Find where the given text appears and provide that cell's center as [x, y] coordinate. 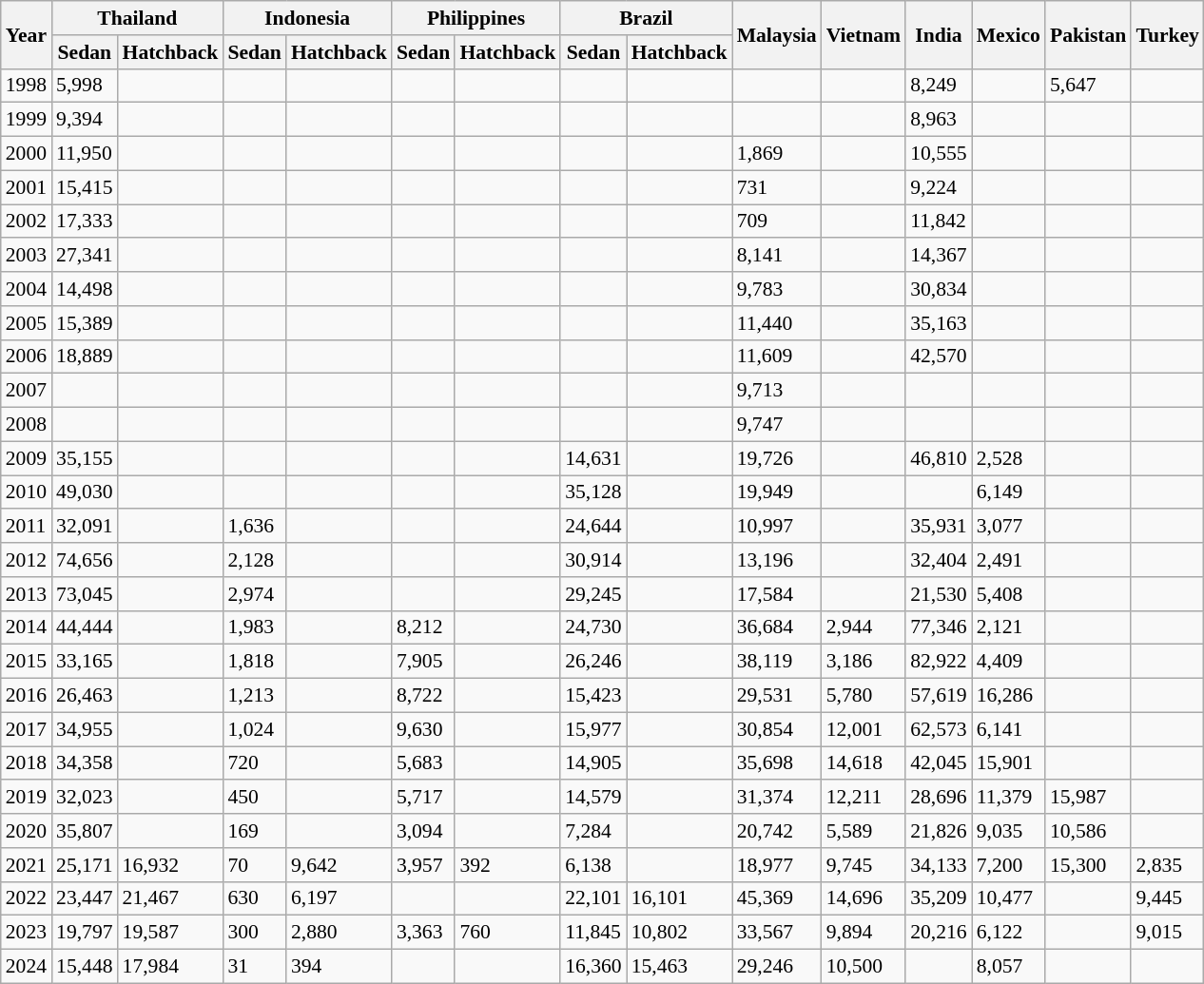
30,854 [777, 729]
709 [777, 222]
24,644 [593, 527]
49,030 [84, 492]
2010 [27, 492]
7,200 [1008, 865]
24,730 [593, 627]
38,119 [777, 662]
16,932 [171, 865]
2002 [27, 222]
2015 [27, 662]
Vietnam [864, 34]
6,138 [593, 865]
2017 [27, 729]
731 [777, 187]
35,698 [777, 763]
9,713 [777, 391]
450 [255, 798]
5,683 [424, 763]
3,363 [424, 933]
3,957 [424, 865]
9,630 [424, 729]
Pakistan [1088, 34]
32,023 [84, 798]
2,880 [339, 933]
2021 [27, 865]
6,141 [1008, 729]
45,369 [777, 898]
27,341 [84, 256]
34,133 [938, 865]
2,128 [255, 560]
1,024 [255, 729]
8,057 [1008, 967]
16,286 [1008, 696]
15,448 [84, 967]
Malaysia [777, 34]
1,636 [255, 527]
2013 [27, 594]
6,149 [1008, 492]
392 [508, 865]
9,745 [864, 865]
300 [255, 933]
2011 [27, 527]
1998 [27, 86]
35,807 [84, 831]
6,122 [1008, 933]
32,404 [938, 560]
760 [508, 933]
169 [255, 831]
18,889 [84, 357]
44,444 [84, 627]
9,224 [938, 187]
19,726 [777, 458]
Indonesia [306, 18]
1,869 [777, 154]
19,587 [171, 933]
8,212 [424, 627]
9,035 [1008, 831]
5,998 [84, 86]
2022 [27, 898]
2003 [27, 256]
14,618 [864, 763]
5,780 [864, 696]
2012 [27, 560]
34,955 [84, 729]
8,141 [777, 256]
14,905 [593, 763]
7,284 [593, 831]
2004 [27, 289]
2000 [27, 154]
20,742 [777, 831]
10,555 [938, 154]
31 [255, 967]
57,619 [938, 696]
11,950 [84, 154]
77,346 [938, 627]
14,631 [593, 458]
26,246 [593, 662]
394 [339, 967]
14,579 [593, 798]
2,121 [1008, 627]
16,360 [593, 967]
26,463 [84, 696]
30,834 [938, 289]
7,905 [424, 662]
Brazil [646, 18]
630 [255, 898]
13,196 [777, 560]
15,901 [1008, 763]
Year [27, 34]
9,015 [1168, 933]
2009 [27, 458]
16,101 [679, 898]
3,094 [424, 831]
1,818 [255, 662]
42,570 [938, 357]
35,931 [938, 527]
9,642 [339, 865]
11,845 [593, 933]
30,914 [593, 560]
29,531 [777, 696]
33,165 [84, 662]
74,656 [84, 560]
2006 [27, 357]
28,696 [938, 798]
2014 [27, 627]
22,101 [593, 898]
8,249 [938, 86]
21,826 [938, 831]
15,300 [1088, 865]
Turkey [1168, 34]
17,333 [84, 222]
21,467 [171, 898]
3,186 [864, 662]
23,447 [84, 898]
9,783 [777, 289]
10,586 [1088, 831]
73,045 [84, 594]
2023 [27, 933]
Mexico [1008, 34]
Thailand [137, 18]
2,835 [1168, 865]
31,374 [777, 798]
46,810 [938, 458]
2005 [27, 323]
2001 [27, 187]
17,584 [777, 594]
2,491 [1008, 560]
9,394 [84, 120]
11,379 [1008, 798]
2,528 [1008, 458]
2016 [27, 696]
19,797 [84, 933]
10,802 [679, 933]
29,245 [593, 594]
20,216 [938, 933]
14,696 [864, 898]
15,389 [84, 323]
14,367 [938, 256]
2,944 [864, 627]
32,091 [84, 527]
15,977 [593, 729]
2007 [27, 391]
82,922 [938, 662]
4,409 [1008, 662]
29,246 [777, 967]
Philippines [476, 18]
5,408 [1008, 594]
36,684 [777, 627]
15,423 [593, 696]
19,949 [777, 492]
2019 [27, 798]
9,894 [864, 933]
2020 [27, 831]
1,213 [255, 696]
35,155 [84, 458]
33,567 [777, 933]
8,963 [938, 120]
15,415 [84, 187]
2018 [27, 763]
42,045 [938, 763]
2008 [27, 425]
18,977 [777, 865]
3,077 [1008, 527]
62,573 [938, 729]
35,163 [938, 323]
21,530 [938, 594]
1999 [27, 120]
34,358 [84, 763]
2,974 [255, 594]
12,211 [864, 798]
8,722 [424, 696]
35,128 [593, 492]
6,197 [339, 898]
9,747 [777, 425]
11,440 [777, 323]
15,463 [679, 967]
12,001 [864, 729]
5,589 [864, 831]
5,647 [1088, 86]
India [938, 34]
720 [255, 763]
11,842 [938, 222]
14,498 [84, 289]
11,609 [777, 357]
9,445 [1168, 898]
2024 [27, 967]
10,500 [864, 967]
15,987 [1088, 798]
35,209 [938, 898]
70 [255, 865]
25,171 [84, 865]
17,984 [171, 967]
10,477 [1008, 898]
1,983 [255, 627]
5,717 [424, 798]
10,997 [777, 527]
